Locate the cell with the specified text and output its (X, Y) center coordinate. 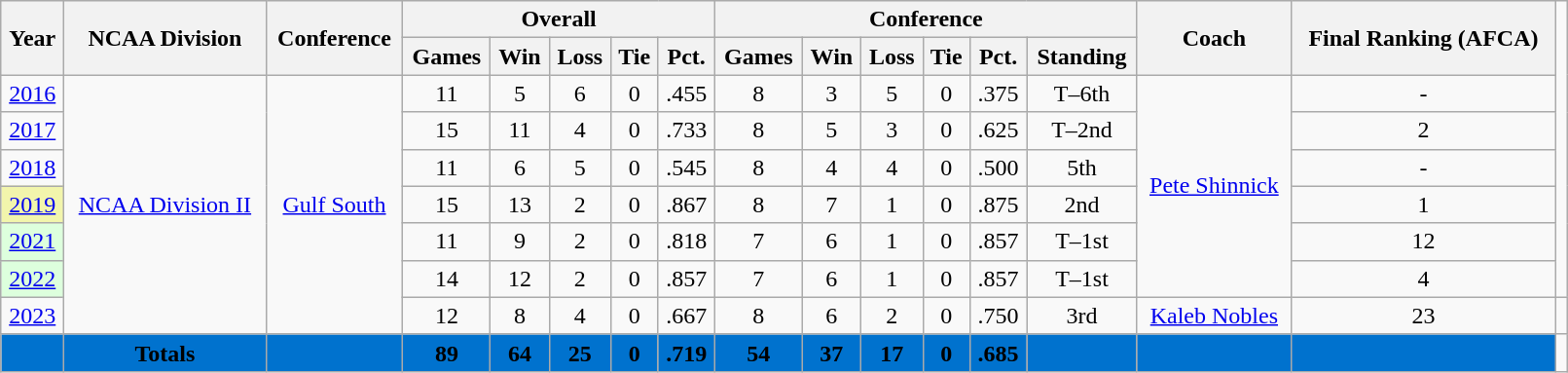
.750 (998, 316)
64 (520, 353)
.667 (686, 316)
.625 (998, 131)
5th (1082, 168)
3rd (1082, 316)
.818 (686, 242)
NCAA Division II (165, 205)
Overall (559, 19)
2022 (33, 279)
.375 (998, 93)
T–2nd (1082, 131)
2017 (33, 131)
Coach (1214, 38)
2018 (33, 168)
25 (580, 353)
.455 (686, 93)
NCAA Division (165, 38)
89 (447, 353)
Standing (1082, 56)
.545 (686, 168)
37 (831, 353)
.867 (686, 205)
Kaleb Nobles (1214, 316)
.500 (998, 168)
.733 (686, 131)
2nd (1082, 205)
2021 (33, 242)
.719 (686, 353)
Year (33, 38)
2016 (33, 93)
Pete Shinnick (1214, 186)
2023 (33, 316)
13 (520, 205)
54 (758, 353)
T–6th (1082, 93)
9 (520, 242)
.875 (998, 205)
Totals (165, 353)
23 (1423, 316)
17 (892, 353)
2019 (33, 205)
.685 (998, 353)
14 (447, 279)
Final Ranking (AFCA) (1423, 38)
Gulf South (335, 205)
